Determine the (X, Y) coordinate at the center of the cell enclosing the given text.  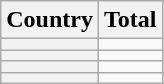
Country (50, 20)
Total (130, 20)
